Detect which cell encompasses the target text, then output its (x, y) center coordinate. 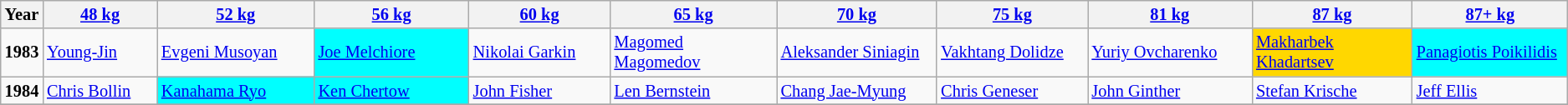
Aleksander Siniagin (857, 52)
Chang Jae-Myung (857, 91)
Joe Melchiore (391, 52)
John Ginther (1171, 91)
Magomed Magomedov (694, 52)
Chris Geneser (1012, 91)
Ken Chertow (391, 91)
Year (22, 14)
1983 (22, 52)
Nikolai Garkin (540, 52)
70 kg (857, 14)
87 kg (1332, 14)
75 kg (1012, 14)
65 kg (694, 14)
1984 (22, 91)
48 kg (100, 14)
Young-Jin (100, 52)
81 kg (1171, 14)
Jeff Ellis (1490, 91)
60 kg (540, 14)
Kanahama Ryo (236, 91)
Makharbek Khadartsev (1332, 52)
Chris Bollin (100, 91)
Evgeni Musoyan (236, 52)
56 kg (391, 14)
John Fisher (540, 91)
Len Bernstein (694, 91)
52 kg (236, 14)
Stefan Krische (1332, 91)
87+ kg (1490, 14)
Vakhtang Dolidze (1012, 52)
Yuriy Ovcharenko (1171, 52)
Panagiotis Poikilidis (1490, 52)
